Locate the cell with the specified text and output its [x, y] center coordinate. 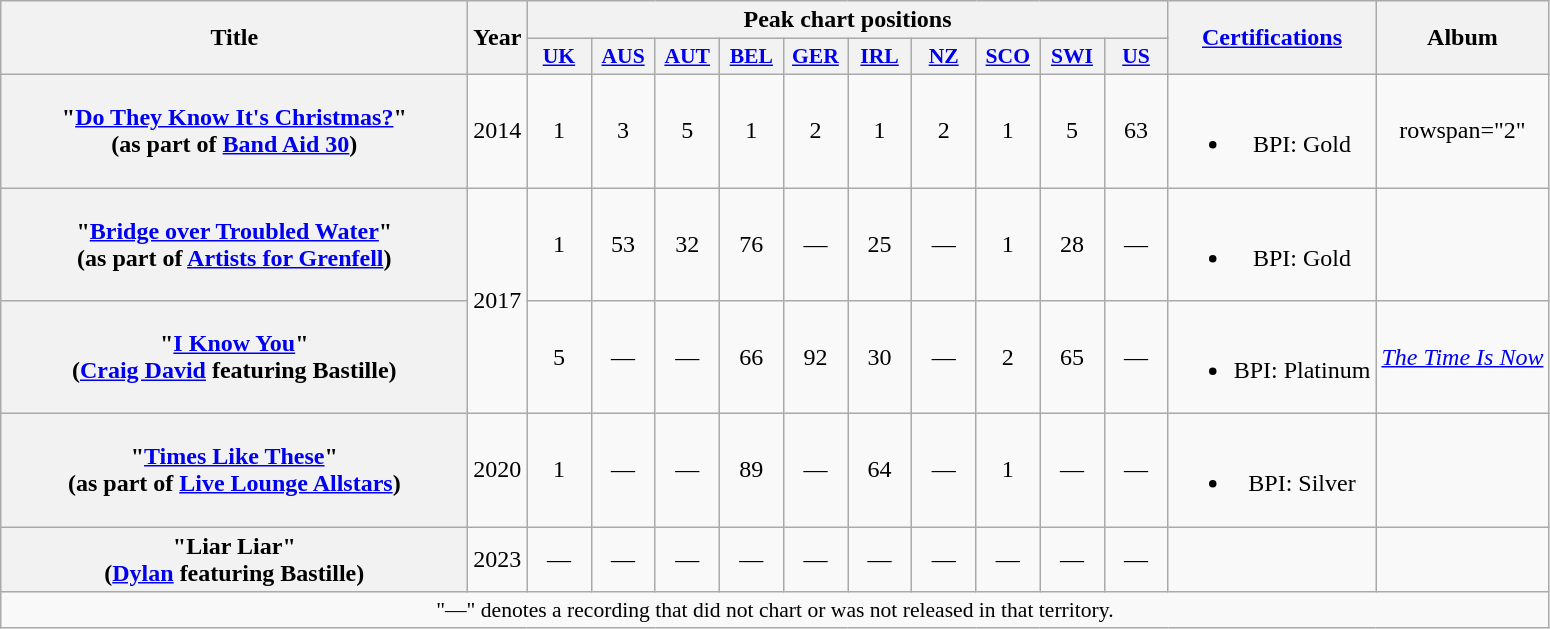
IRL [880, 57]
3 [623, 130]
"I Know You"(Craig David featuring Bastille) [234, 358]
2014 [498, 130]
rowspan="2" [1462, 130]
Year [498, 38]
UK [559, 57]
US [1136, 57]
64 [880, 470]
92 [815, 358]
Title [234, 38]
"Bridge over Troubled Water"(as part of Artists for Grenfell) [234, 244]
BEL [751, 57]
BPI: Platinum [1272, 358]
32 [687, 244]
BPI: Silver [1272, 470]
NZ [944, 57]
65 [1072, 358]
30 [880, 358]
Certifications [1272, 38]
SWI [1072, 57]
AUS [623, 57]
"Do They Know It's Christmas?"(as part of Band Aid 30) [234, 130]
2017 [498, 301]
2020 [498, 470]
AUT [687, 57]
Peak chart positions [848, 20]
89 [751, 470]
"Liar Liar"(Dylan featuring Bastille) [234, 560]
63 [1136, 130]
66 [751, 358]
"—" denotes a recording that did not chart or was not released in that territory. [775, 610]
The Time Is Now [1462, 358]
GER [815, 57]
28 [1072, 244]
2023 [498, 560]
Album [1462, 38]
25 [880, 244]
76 [751, 244]
53 [623, 244]
SCO [1008, 57]
"Times Like These"(as part of Live Lounge Allstars) [234, 470]
